Find where the given text appears and provide that cell's center as (X, Y) coordinate. 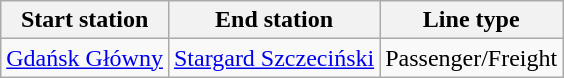
End station (274, 20)
Gdańsk Główny (85, 58)
Start station (85, 20)
Stargard Szczeciński (274, 58)
Line type (472, 20)
Passenger/Freight (472, 58)
